Return the [X, Y] coordinate for the center point of the cell that contains the specified text.  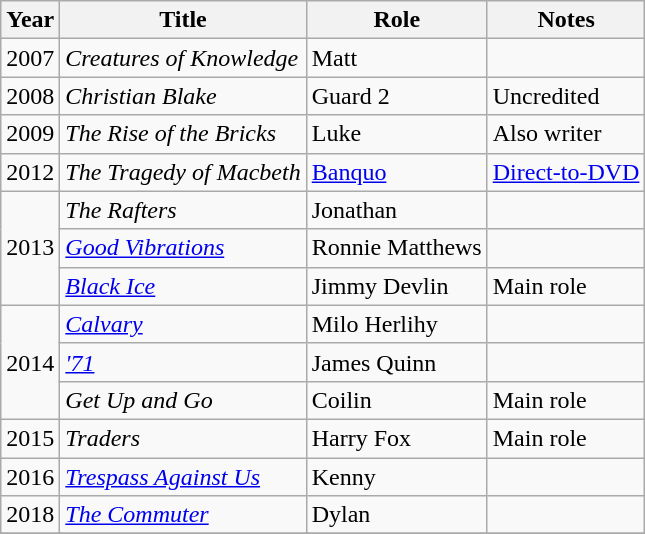
Kenny [396, 477]
Traders [183, 438]
Notes [566, 20]
Luke [396, 134]
2012 [30, 172]
Milo Herlihy [396, 324]
Matt [396, 58]
2007 [30, 58]
James Quinn [396, 362]
Harry Fox [396, 438]
2013 [30, 248]
Ronnie Matthews [396, 248]
Year [30, 20]
Role [396, 20]
Dylan [396, 515]
Guard 2 [396, 96]
2009 [30, 134]
2016 [30, 477]
2018 [30, 515]
Coilin [396, 400]
Black Ice [183, 286]
Good Vibrations [183, 248]
The Rise of the Bricks [183, 134]
2008 [30, 96]
Christian Blake [183, 96]
The Rafters [183, 210]
Direct-to-DVD [566, 172]
'71 [183, 362]
The Tragedy of Macbeth [183, 172]
Jonathan [396, 210]
Uncredited [566, 96]
Get Up and Go [183, 400]
Jimmy Devlin [396, 286]
Trespass Against Us [183, 477]
Banquo [396, 172]
The Commuter [183, 515]
Calvary [183, 324]
2015 [30, 438]
Creatures of Knowledge [183, 58]
Also writer [566, 134]
Title [183, 20]
2014 [30, 362]
